Search for the cell housing the specified text and yield its (x, y) center coordinate. 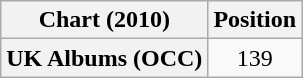
Position (255, 20)
Chart (2010) (104, 20)
139 (255, 58)
UK Albums (OCC) (104, 58)
